Determine the [x, y] coordinate at the center of the cell enclosing the given text.  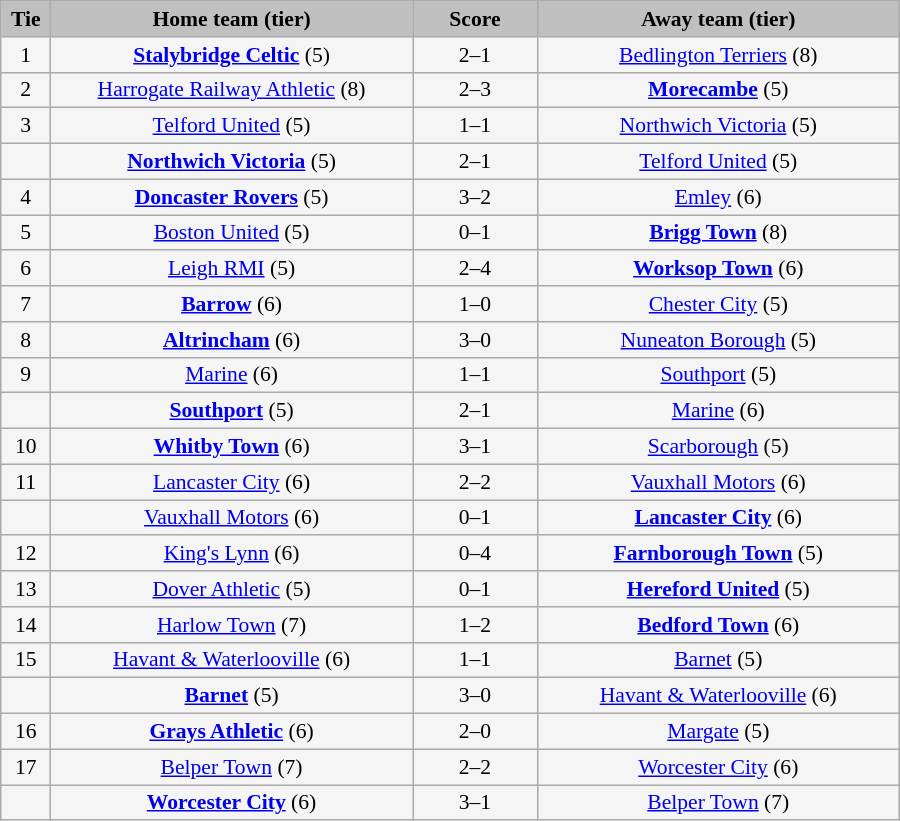
0–4 [476, 554]
14 [26, 625]
11 [26, 482]
Home team (tier) [232, 19]
Chester City (5) [718, 304]
Grays Athletic (6) [232, 732]
17 [26, 767]
Doncaster Rovers (5) [232, 197]
Tie [26, 19]
Morecambe (5) [718, 90]
Score [476, 19]
Dover Athletic (5) [232, 589]
Barrow (6) [232, 304]
Boston United (5) [232, 233]
Emley (6) [718, 197]
2–0 [476, 732]
Leigh RMI (5) [232, 269]
Farnborough Town (5) [718, 554]
1 [26, 55]
16 [26, 732]
Margate (5) [718, 732]
12 [26, 554]
2 [26, 90]
Away team (tier) [718, 19]
2–3 [476, 90]
1–0 [476, 304]
15 [26, 660]
3–2 [476, 197]
5 [26, 233]
1–2 [476, 625]
Bedlington Terriers (8) [718, 55]
10 [26, 447]
Altrincham (6) [232, 340]
Scarborough (5) [718, 447]
King's Lynn (6) [232, 554]
Stalybridge Celtic (5) [232, 55]
Whitby Town (6) [232, 447]
8 [26, 340]
13 [26, 589]
Hereford United (5) [718, 589]
2–4 [476, 269]
Nuneaton Borough (5) [718, 340]
6 [26, 269]
Bedford Town (6) [718, 625]
3 [26, 126]
Worksop Town (6) [718, 269]
9 [26, 375]
Brigg Town (8) [718, 233]
4 [26, 197]
Harrogate Railway Athletic (8) [232, 90]
7 [26, 304]
Harlow Town (7) [232, 625]
